Provide the [x, y] coordinate of the cell's center where the given text is located.  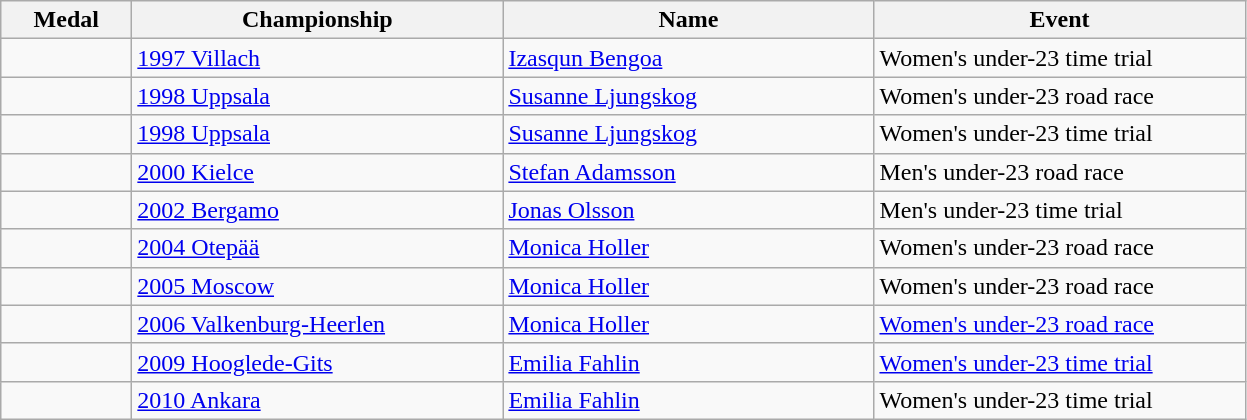
Men's under-23 time trial [1060, 210]
Medal [66, 20]
2005 Moscow [318, 286]
Event [1060, 20]
Stefan Adamsson [688, 172]
2006 Valkenburg-Heerlen [318, 324]
Izasqun Bengoa [688, 58]
2000 Kielce [318, 172]
Jonas Olsson [688, 210]
2004 Otepää [318, 248]
1997 Villach [318, 58]
2009 Hooglede-Gits [318, 362]
2010 Ankara [318, 400]
Championship [318, 20]
Men's under-23 road race [1060, 172]
2002 Bergamo [318, 210]
Name [688, 20]
